Find where the given text appears and provide that cell's center as [X, Y] coordinate. 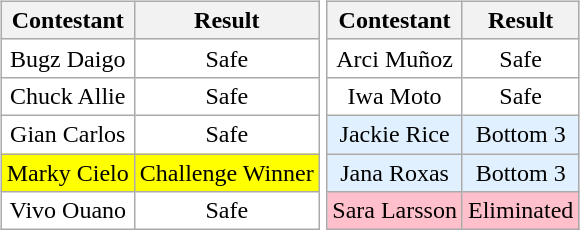
Jana Roxas [395, 173]
Gian Carlos [68, 134]
Eliminated [520, 211]
Arci Muñoz [395, 58]
Iwa Moto [395, 96]
Marky Cielo [68, 173]
Jackie Rice [395, 134]
Chuck Allie [68, 96]
Bugz Daigo [68, 58]
Vivo Ouano [68, 211]
Sara Larsson [395, 211]
Challenge Winner [226, 173]
